Capture the cell that displays the provided text and extract its (X, Y) central coordinate. 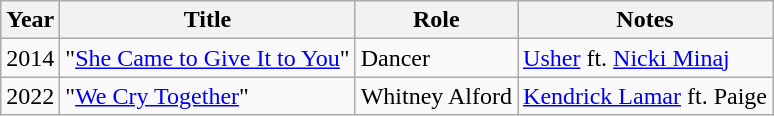
Title (208, 20)
Dancer (436, 58)
"She Came to Give It to You" (208, 58)
2014 (30, 58)
Role (436, 20)
Notes (646, 20)
2022 (30, 96)
Whitney Alford (436, 96)
Year (30, 20)
"We Cry Together" (208, 96)
Kendrick Lamar ft. Paige (646, 96)
Usher ft. Nicki Minaj (646, 58)
